Identify which cell holds the provided text, then report its (X, Y) central coordinate. 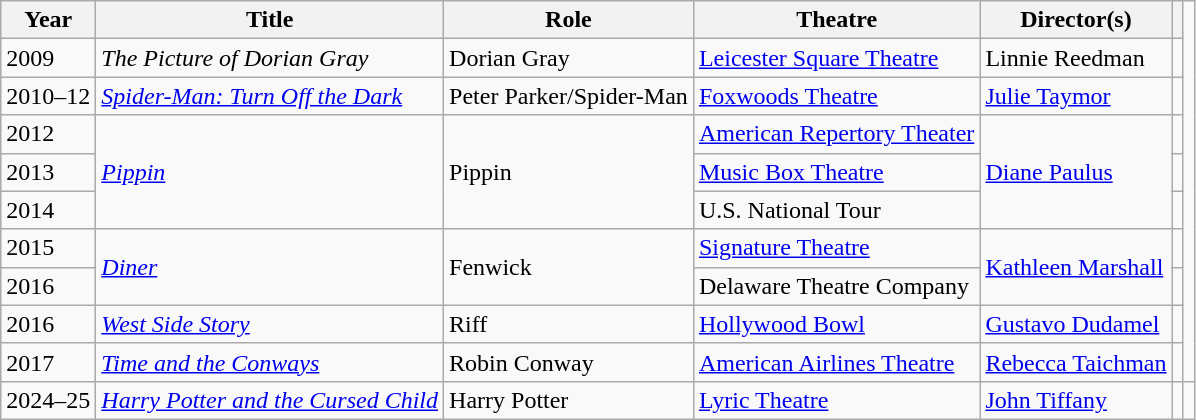
Spider-Man: Turn Off the Dark (270, 96)
2014 (48, 210)
American Airlines Theatre (836, 362)
U.S. National Tour (836, 210)
Role (569, 20)
Time and the Conways (270, 362)
2009 (48, 58)
Foxwoods Theatre (836, 96)
Linnie Reedman (1076, 58)
Delaware Theatre Company (836, 286)
Robin Conway (569, 362)
American Repertory Theater (836, 134)
2012 (48, 134)
Julie Taymor (1076, 96)
Riff (569, 324)
Rebecca Taichman (1076, 362)
Kathleen Marshall (1076, 267)
Year (48, 20)
John Tiffany (1076, 400)
2015 (48, 248)
Title (270, 20)
Fenwick (569, 267)
2024–25 (48, 400)
Hollywood Bowl (836, 324)
Theatre (836, 20)
Diner (270, 267)
Lyric Theatre (836, 400)
Gustavo Dudamel (1076, 324)
West Side Story (270, 324)
2013 (48, 172)
Music Box Theatre (836, 172)
Leicester Square Theatre (836, 58)
2010–12 (48, 96)
2017 (48, 362)
Director(s) (1076, 20)
Dorian Gray (569, 58)
The Picture of Dorian Gray (270, 58)
Diane Paulus (1076, 172)
Peter Parker/Spider-Man (569, 96)
Harry Potter (569, 400)
Signature Theatre (836, 248)
Harry Potter and the Cursed Child (270, 400)
